Return (x, y) of the center of cell containing provided text 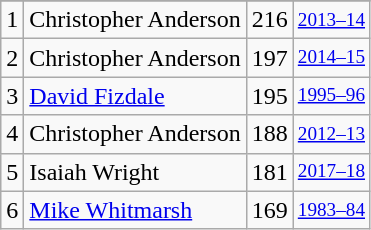
3 (12, 96)
Mike Whitmarsh (135, 210)
Isaiah Wright (135, 172)
1995–96 (331, 96)
6 (12, 210)
2013–14 (331, 20)
David Fizdale (135, 96)
216 (270, 20)
4 (12, 134)
197 (270, 58)
1983–84 (331, 210)
188 (270, 134)
2014–15 (331, 58)
169 (270, 210)
2 (12, 58)
2012–13 (331, 134)
5 (12, 172)
195 (270, 96)
1 (12, 20)
2017–18 (331, 172)
181 (270, 172)
